Locate the cell with the specified text and output its [X, Y] center coordinate. 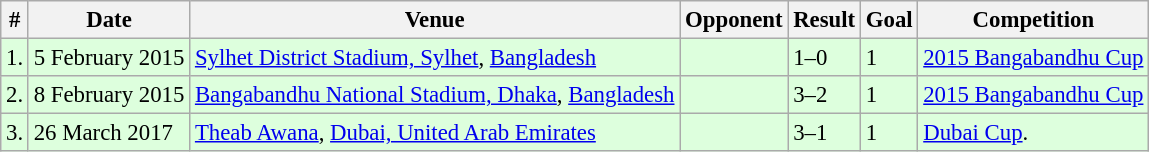
3–2 [824, 95]
Theab Awana, Dubai, United Arab Emirates [435, 133]
1–0 [824, 58]
Bangabandhu National Stadium, Dhaka, Bangladesh [435, 95]
Dubai Cup. [1034, 133]
Result [824, 20]
# [15, 20]
1. [15, 58]
3–1 [824, 133]
3. [15, 133]
Date [108, 20]
2. [15, 95]
5 February 2015 [108, 58]
Competition [1034, 20]
8 February 2015 [108, 95]
Goal [888, 20]
Venue [435, 20]
Sylhet District Stadium, Sylhet, Bangladesh [435, 58]
Opponent [734, 20]
26 March 2017 [108, 133]
